Extract the [x, y] coordinate from the center of the cell holding the provided text.  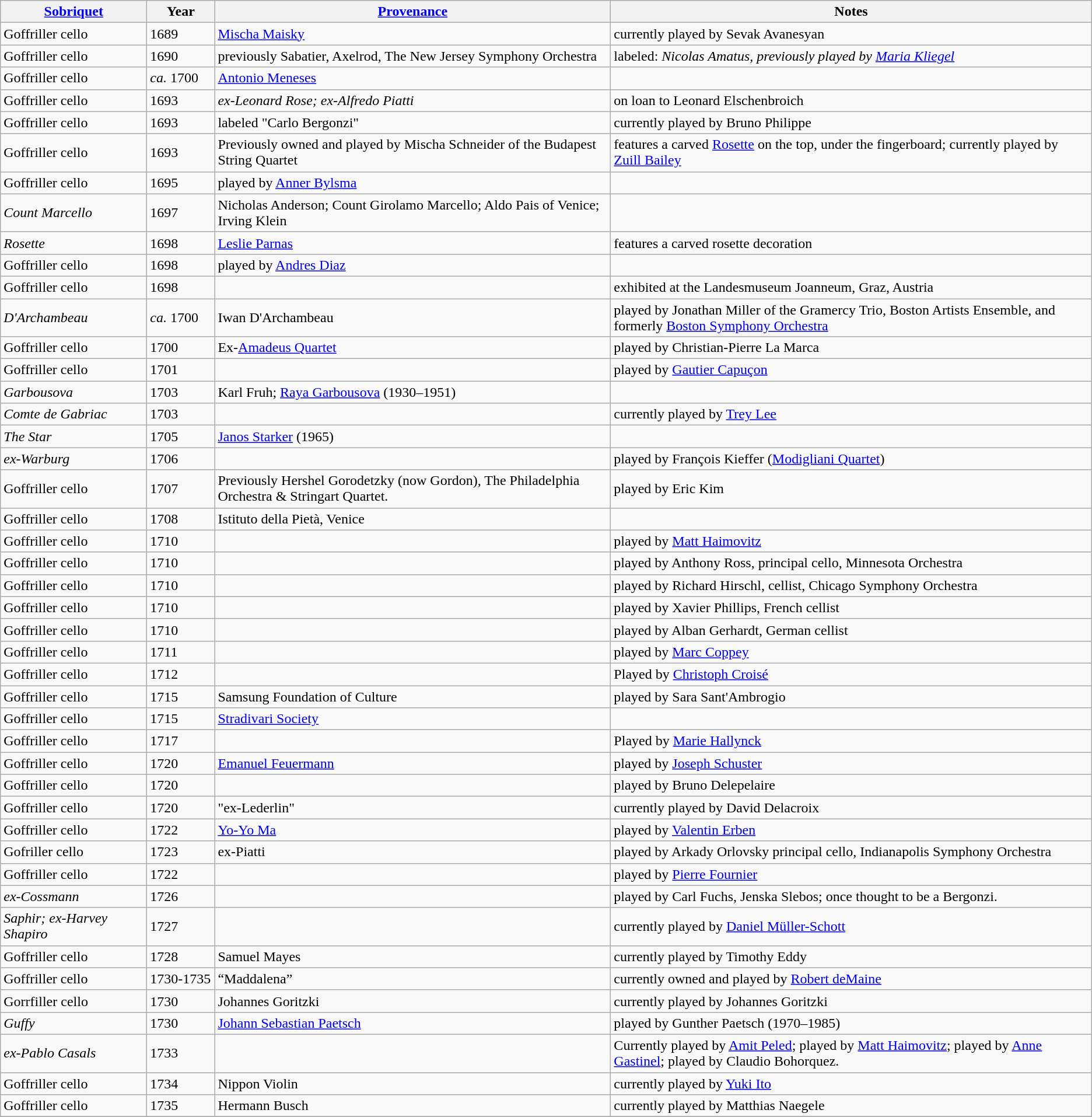
1707 [181, 489]
1705 [181, 437]
features a carved Rosette on the top, under the fingerboard; currently played by Zuill Bailey [851, 153]
Nippon Violin [413, 1084]
played by Bruno Delepelaire [851, 786]
Samuel Mayes [413, 957]
1697 [181, 212]
labeled: Nicolas Amatus, previously played by Maria Kliegel [851, 56]
exhibited at the Landesmuseum Joanneum, Graz, Austria [851, 287]
currently owned and played by Robert deMaine [851, 979]
currently played by Johannes Goritzki [851, 1001]
1701 [181, 370]
1712 [181, 674]
Emanuel Feuermann [413, 763]
Played by Christoph Croisé [851, 674]
ex-Pablo Casals [73, 1053]
Currently played by Amit Peled; played by Matt Haimovitz; played by Anne Gastinel; played by Claudio Bohorquez. [851, 1053]
played by Gunther Paetsch (1970–1985) [851, 1023]
played by Pierre Fournier [851, 874]
1726 [181, 896]
on loan to Leonard Elschenbroich [851, 100]
Played by Marie Hallynck [851, 741]
1728 [181, 957]
played by Matt Haimovitz [851, 541]
D'Archambeau [73, 317]
Notes [851, 12]
Yo-Yo Ma [413, 830]
played by Andres Diaz [413, 265]
played by Gautier Capuçon [851, 370]
1733 [181, 1053]
Mischa Maisky [413, 34]
Count Marcello [73, 212]
1730-1735 [181, 979]
1708 [181, 519]
currently played by Trey Lee [851, 414]
Year [181, 12]
currently played by Timothy Eddy [851, 957]
played by Arkady Orlovsky principal cello, Indianapolis Symphony Orchestra [851, 852]
Rosette [73, 243]
played by Sara Sant'Ambrogio [851, 696]
currently played by Yuki Ito [851, 1084]
1706 [181, 459]
Provenance [413, 12]
1695 [181, 183]
1717 [181, 741]
played by Richard Hirschl, cellist, Chicago Symphony Orchestra [851, 585]
Stradivari Society [413, 719]
Antonio Meneses [413, 78]
Istituto della Pietà, Venice [413, 519]
Guffy [73, 1023]
Karl Fruh; Raya Garbousova (1930–1951) [413, 392]
played by Christian-Pierre La Marca [851, 348]
played by Joseph Schuster [851, 763]
Gofriller cello [73, 852]
played by François Kieffer (Modigliani Quartet) [851, 459]
Comte de Gabriac [73, 414]
labeled "Carlo Bergonzi" [413, 123]
Saphir; ex-Harvey Shapiro [73, 927]
1689 [181, 34]
1690 [181, 56]
“Maddalena” [413, 979]
currently played by Sevak Avanesyan [851, 34]
Gorrfiller cello [73, 1001]
currently played by Bruno Philippe [851, 123]
ex-Leonard Rose; ex-Alfredo Piatti [413, 100]
Garbousova [73, 392]
Johannes Goritzki [413, 1001]
played by Alban Gerhardt, German cellist [851, 630]
1711 [181, 652]
Sobriquet [73, 12]
ex-Cossmann [73, 896]
Leslie Parnas [413, 243]
1735 [181, 1106]
Previously Hershel Gorodetzky (now Gordon), The Philadelphia Orchestra & Stringart Quartet. [413, 489]
played by Anthony Ross, principal cello, Minnesota Orchestra [851, 563]
1723 [181, 852]
played by Valentin Erben [851, 830]
Ex-Amadeus Quartet [413, 348]
Janos Starker (1965) [413, 437]
played by Carl Fuchs, Jenska Slebos; once thought to be a Bergonzi. [851, 896]
played by Xavier Phillips, French cellist [851, 608]
currently played by Daniel Müller-Schott [851, 927]
Nicholas Anderson; Count Girolamo Marcello; Aldo Pais of Venice; Irving Klein [413, 212]
"ex-Lederlin" [413, 808]
played by Jonathan Miller of the Gramercy Trio, Boston Artists Ensemble, and formerly Boston Symphony Orchestra [851, 317]
Iwan D'Archambeau [413, 317]
1734 [181, 1084]
1727 [181, 927]
features a carved rosette decoration [851, 243]
Samsung Foundation of Culture [413, 696]
The Star [73, 437]
currently played by Matthias Naegele [851, 1106]
currently played by David Delacroix [851, 808]
Hermann Busch [413, 1106]
previously Sabatier, Axelrod, The New Jersey Symphony Orchestra [413, 56]
played by Eric Kim [851, 489]
ex-Piatti [413, 852]
played by Anner Bylsma [413, 183]
Johann Sebastian Paetsch [413, 1023]
1700 [181, 348]
played by Marc Coppey [851, 652]
ex-Warburg [73, 459]
Previously owned and played by Mischa Schneider of the Budapest String Quartet [413, 153]
